From the cell containing the given text, extract its center point as [X, Y] coordinate. 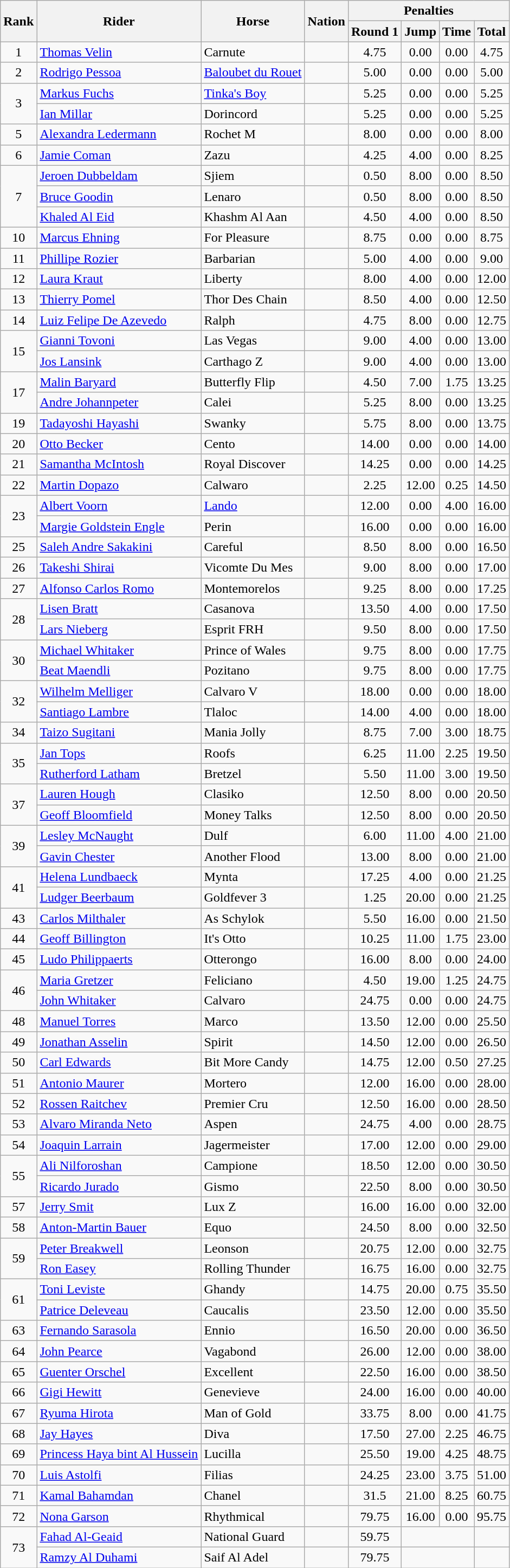
National Guard [253, 1537]
2 [18, 73]
59.75 [375, 1537]
Khaled Al Eid [119, 217]
Carlos Milthaler [119, 918]
45 [18, 960]
53 [18, 1124]
64 [18, 1351]
36.50 [491, 1331]
Barbarian [253, 258]
Toni Leviste [119, 1290]
Lux Z [253, 1207]
Nation [326, 21]
20.75 [375, 1248]
Ghandy [253, 1290]
Roofs [253, 753]
Lucilla [253, 1454]
Casanova [253, 609]
Beat Maendli [119, 671]
Las Vegas [253, 341]
Dorincord [253, 114]
Guenter Orschel [119, 1372]
Ricardo Jurado [119, 1186]
Carnute [253, 52]
48.75 [491, 1454]
John Whitaker [119, 1001]
Peter Breakwell [119, 1248]
Luiz Felipe De Azevedo [119, 320]
Penalties [428, 11]
27.25 [491, 1062]
38.00 [491, 1351]
It's Otto [253, 939]
Jeroen Dubbeldam [119, 176]
32.50 [491, 1227]
Dulf [253, 835]
Anton-Martin Bauer [119, 1227]
Saif Al Adel [253, 1557]
Khashm Al Aan [253, 217]
As Schylok [253, 918]
41.75 [491, 1413]
6.00 [375, 835]
Premier Cru [253, 1104]
6.25 [375, 753]
Carthago Z [253, 361]
Takeshi Shirai [119, 567]
27 [18, 588]
22 [18, 485]
10.25 [375, 939]
Gigi Hewitt [119, 1392]
For Pleasure [253, 237]
65 [18, 1372]
13.75 [491, 423]
Aspen [253, 1124]
9.25 [375, 588]
68 [18, 1434]
Margie Goldstein Engle [119, 526]
Ian Millar [119, 114]
3.75 [457, 1475]
31.5 [375, 1495]
Ludo Philippaerts [119, 960]
3 [18, 103]
73 [18, 1547]
1 [18, 52]
23.50 [375, 1310]
28 [18, 619]
24.25 [375, 1475]
Markus Fuchs [119, 93]
66 [18, 1392]
69 [18, 1454]
Ron Easey [119, 1269]
Carl Edwards [119, 1062]
Phillipe Rozier [119, 258]
59 [18, 1258]
46 [18, 990]
Diva [253, 1434]
Ennio [253, 1331]
Esprit FRH [253, 630]
25 [18, 547]
Mortero [253, 1083]
Ryuma Hirota [119, 1413]
40.00 [491, 1392]
67 [18, 1413]
Saleh Andre Sakakini [119, 547]
26 [18, 567]
Patrice Deleveau [119, 1310]
Gianni Tovoni [119, 341]
Liberty [253, 279]
Careful [253, 547]
38.50 [491, 1372]
26.00 [375, 1351]
10 [18, 237]
Horse [253, 21]
29.00 [491, 1145]
Lisen Bratt [119, 609]
16.75 [375, 1269]
Nona Garson [119, 1516]
Vicomte Du Mes [253, 567]
21 [18, 464]
Calvaro [253, 1001]
Santiago Lambre [119, 712]
Equo [253, 1227]
Rider [119, 21]
Another Flood [253, 856]
27.00 [421, 1434]
Marcus Ehning [119, 237]
41 [18, 887]
Malin Baryard [119, 382]
37 [18, 805]
Tadayoshi Hayashi [119, 423]
9.50 [375, 630]
Samantha McIntosh [119, 464]
28.00 [491, 1083]
Princess Haya bint Al Hussein [119, 1454]
Mania Jolly [253, 733]
Albert Voorn [119, 506]
Rodrigo Pessoa [119, 73]
Prince of Wales [253, 650]
14 [18, 320]
Mynta [253, 877]
Baloubet du Rouet [253, 73]
32 [18, 702]
Genevieve [253, 1392]
Rank [18, 21]
Jan Tops [119, 753]
Round 1 [375, 31]
Fahad Al-Geaid [119, 1537]
19 [18, 423]
Calwaro [253, 485]
Caucalis [253, 1310]
54 [18, 1145]
12.75 [491, 320]
Wilhelm Melliger [119, 691]
Man of Gold [253, 1413]
58 [18, 1227]
Bruce Goodin [119, 196]
Ludger Beerbaum [119, 897]
35 [18, 763]
Lenaro [253, 196]
Chanel [253, 1495]
Rutherford Latham [119, 774]
Lauren Hough [119, 794]
55 [18, 1176]
Perin [253, 526]
5.75 [375, 423]
18.75 [491, 733]
Total [491, 31]
Otto Becker [119, 444]
Maria Gretzer [119, 980]
60.75 [491, 1495]
Tinka's Boy [253, 93]
51.00 [491, 1475]
Royal Discover [253, 464]
Gismo [253, 1186]
Alfonso Carlos Romo [119, 588]
46.75 [491, 1434]
0.75 [457, 1290]
Jos Lansink [119, 361]
43 [18, 918]
26.50 [491, 1042]
44 [18, 939]
34 [18, 733]
13 [18, 300]
Spirit [253, 1042]
Luis Astolfi [119, 1475]
Jerry Smit [119, 1207]
Andre Johannpeter [119, 403]
Ramzy Al Duhami [119, 1557]
Montemorelos [253, 588]
Martin Dopazo [119, 485]
Sjiem [253, 176]
Jagermeister [253, 1145]
30 [18, 660]
28.75 [491, 1124]
21.50 [491, 918]
Taizo Sugitani [119, 733]
Bretzel [253, 774]
Lars Nieberg [119, 630]
72 [18, 1516]
70 [18, 1475]
20 [18, 444]
Thierry Pomel [119, 300]
17 [18, 392]
23 [18, 516]
Alexandra Ledermann [119, 134]
Vagabond [253, 1351]
15 [18, 351]
Feliciano [253, 980]
Jay Hayes [119, 1434]
49 [18, 1042]
28.50 [491, 1104]
Ali Nilforoshan [119, 1165]
Clasiko [253, 794]
12 [18, 279]
Jonathan Asselin [119, 1042]
24.50 [375, 1227]
Money Talks [253, 815]
95.75 [491, 1516]
Fernando Sarasola [119, 1331]
57 [18, 1207]
Thor Des Chain [253, 300]
Swanky [253, 423]
32.00 [491, 1207]
6 [18, 155]
52 [18, 1104]
John Pearce [119, 1351]
Gavin Chester [119, 856]
Calvaro V [253, 691]
Tlaloc [253, 712]
Joaquin Larrain [119, 1145]
Leonson [253, 1248]
Antonio Maurer [119, 1083]
Ralph [253, 320]
33.75 [375, 1413]
51 [18, 1083]
Alvaro Miranda Neto [119, 1124]
Laura Kraut [119, 279]
61 [18, 1300]
Zazu [253, 155]
18.50 [375, 1165]
Filias [253, 1475]
Manuel Torres [119, 1021]
Rhythmical [253, 1516]
48 [18, 1021]
0.25 [457, 485]
63 [18, 1331]
Jump [421, 31]
Thomas Velin [119, 52]
5 [18, 134]
Butterfly Flip [253, 382]
Lesley McNaught [119, 835]
11 [18, 258]
7 [18, 196]
Excellent [253, 1372]
Marco [253, 1021]
Campione [253, 1165]
Rochet M [253, 134]
Cento [253, 444]
Rolling Thunder [253, 1269]
Lando [253, 506]
Helena Lundbaeck [119, 877]
Time [457, 31]
Jamie Coman [119, 155]
50 [18, 1062]
Geoff Bloomfield [119, 815]
71 [18, 1495]
Bit More Candy [253, 1062]
Pozitano [253, 671]
Kamal Bahamdan [119, 1495]
Goldfever 3 [253, 897]
Geoff Billington [119, 939]
Otterongo [253, 960]
Calei [253, 403]
Michael Whitaker [119, 650]
39 [18, 846]
Rossen Raitchev [119, 1104]
